Detect which cell encompasses the target text, then output its (x, y) center coordinate. 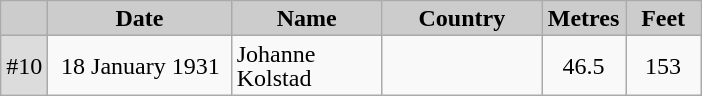
Date (140, 18)
153 (664, 66)
46.5 (584, 66)
Metres (584, 18)
#10 (24, 66)
18 January 1931 (140, 66)
Name (306, 18)
Johanne Kolstad (306, 66)
Feet (664, 18)
Country (462, 18)
